Detect which cell encompasses the target text, then output its [X, Y] center coordinate. 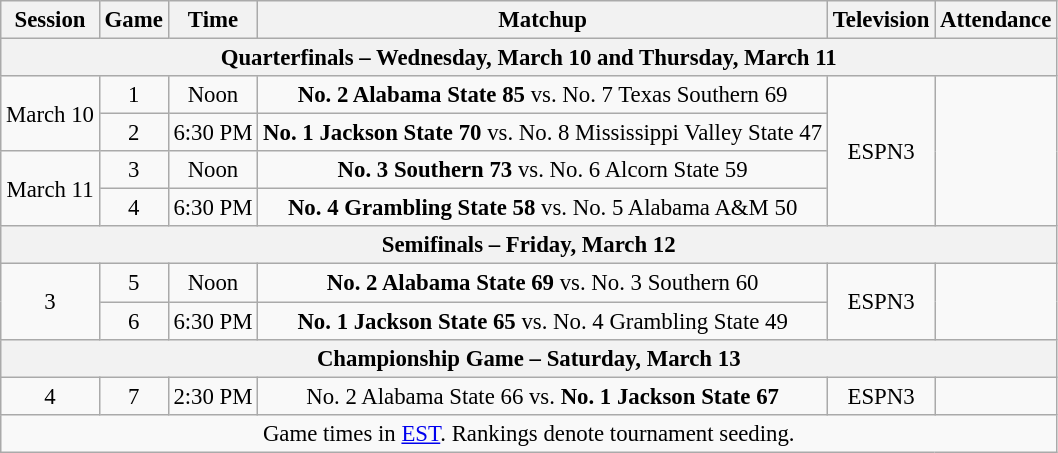
No. 3 Southern 73 vs. No. 6 Alcorn State 59 [543, 170]
No. 1 Jackson State 70 vs. No. 8 Mississippi Valley State 47 [543, 133]
No. 4 Grambling State 58 vs. No. 5 Alabama A&M 50 [543, 208]
Session [50, 20]
No. 2 Alabama State 69 vs. No. 3 Southern 60 [543, 283]
6 [134, 321]
Time [213, 20]
1 [134, 95]
Attendance [996, 20]
Quarterfinals – Wednesday, March 10 and Thursday, March 11 [529, 58]
Television [880, 20]
No. 2 Alabama State 66 vs. No. 1 Jackson State 67 [543, 396]
No. 2 Alabama State 85 vs. No. 7 Texas Southern 69 [543, 95]
March 10 [50, 114]
2:30 PM [213, 396]
March 11 [50, 188]
Matchup [543, 20]
2 [134, 133]
Championship Game – Saturday, March 13 [529, 358]
Game times in EST. Rankings denote tournament seeding. [529, 433]
Game [134, 20]
7 [134, 396]
Semifinals – Friday, March 12 [529, 245]
No. 1 Jackson State 65 vs. No. 4 Grambling State 49 [543, 321]
5 [134, 283]
